Search for the cell housing the specified text and yield its (x, y) center coordinate. 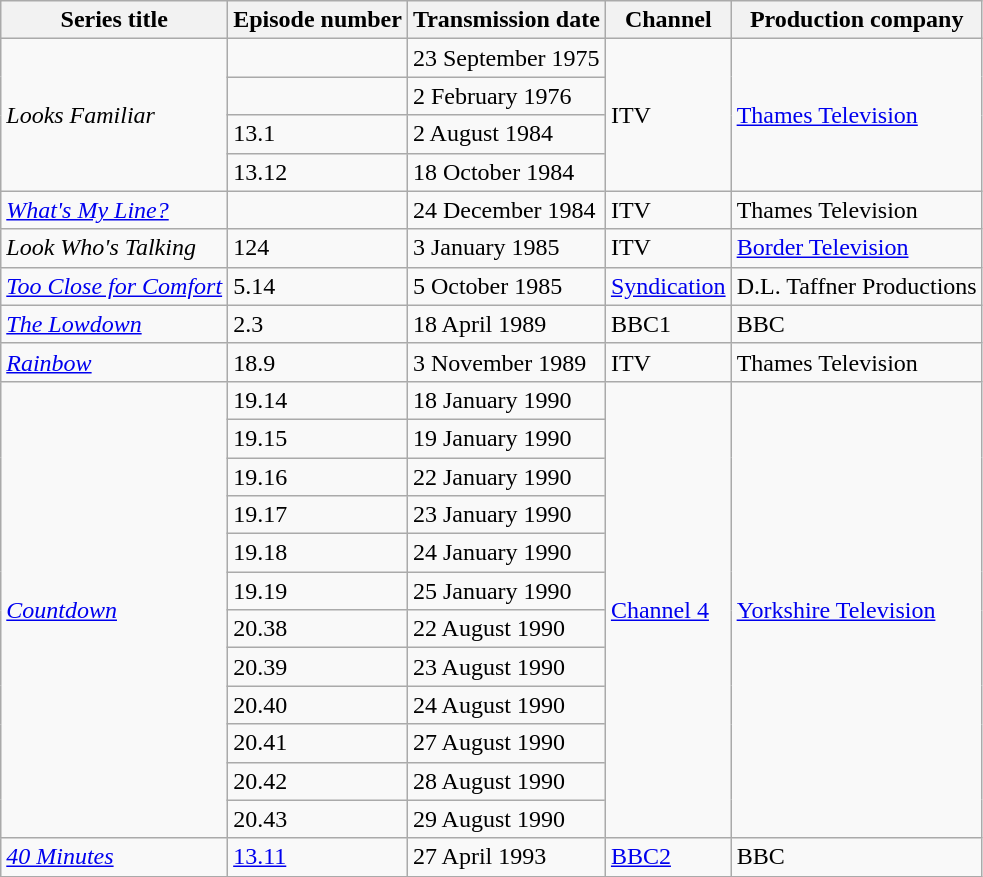
19.19 (318, 591)
20.39 (318, 667)
2 August 1984 (506, 134)
13.11 (318, 857)
2 February 1976 (506, 96)
Channel 4 (668, 610)
Syndication (668, 286)
Countdown (114, 610)
Episode number (318, 20)
19.14 (318, 400)
23 September 1975 (506, 58)
5.14 (318, 286)
Border Television (856, 248)
Series title (114, 20)
2.3 (318, 324)
19.15 (318, 438)
28 August 1990 (506, 781)
22 August 1990 (506, 629)
20.41 (318, 743)
Channel (668, 20)
Rainbow (114, 362)
Transmission date (506, 20)
124 (318, 248)
19.16 (318, 477)
23 January 1990 (506, 515)
18 October 1984 (506, 172)
3 January 1985 (506, 248)
40 Minutes (114, 857)
13.1 (318, 134)
Yorkshire Television (856, 610)
19 January 1990 (506, 438)
BBC1 (668, 324)
19.17 (318, 515)
24 January 1990 (506, 553)
18 January 1990 (506, 400)
19.18 (318, 553)
25 January 1990 (506, 591)
29 August 1990 (506, 819)
The Lowdown (114, 324)
20.40 (318, 705)
3 November 1989 (506, 362)
24 August 1990 (506, 705)
20.42 (318, 781)
13.12 (318, 172)
18.9 (318, 362)
BBC2 (668, 857)
20.38 (318, 629)
27 April 1993 (506, 857)
What's My Line? (114, 210)
5 October 1985 (506, 286)
Looks Familiar (114, 115)
20.43 (318, 819)
Too Close for Comfort (114, 286)
27 August 1990 (506, 743)
23 August 1990 (506, 667)
D.L. Taffner Productions (856, 286)
Look Who's Talking (114, 248)
18 April 1989 (506, 324)
24 December 1984 (506, 210)
Production company (856, 20)
22 January 1990 (506, 477)
